Find where the given text appears and provide that cell's center as (X, Y) coordinate. 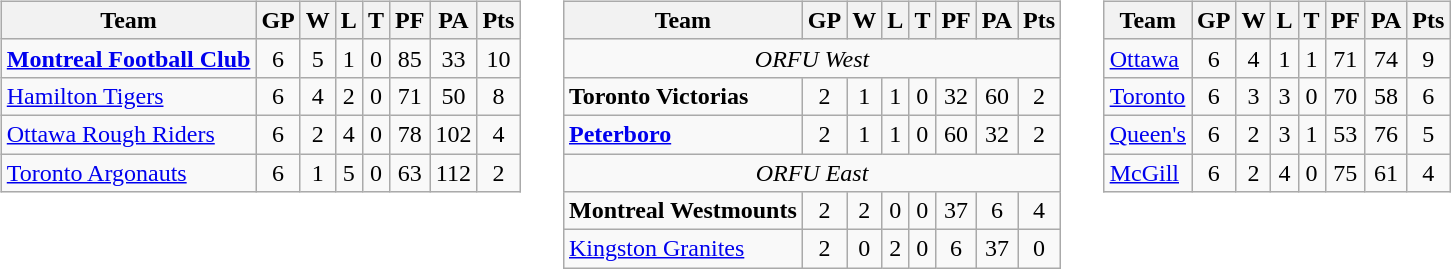
112 (454, 173)
33 (454, 58)
Peterboro (682, 134)
Montreal Westmounts (682, 211)
102 (454, 134)
8 (498, 96)
McGill (1148, 173)
75 (1345, 173)
10 (498, 58)
Montreal Football Club (128, 58)
Toronto Argonauts (128, 173)
Toronto (1148, 96)
78 (409, 134)
70 (1345, 96)
85 (409, 58)
Ottawa Rough Riders (128, 134)
Kingston Granites (682, 249)
58 (1386, 96)
53 (1345, 134)
Ottawa (1148, 58)
9 (1428, 58)
63 (409, 173)
61 (1386, 173)
74 (1386, 58)
Toronto Victorias (682, 96)
Hamilton Tigers (128, 96)
50 (454, 96)
Queen's (1148, 134)
ORFU East (812, 173)
ORFU West (812, 58)
76 (1386, 134)
